Pinpoint the cell where the given text exists, returning its [x, y] midpoint coordinate. 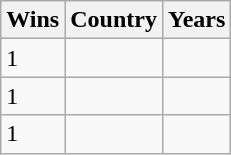
Country [114, 20]
Wins [33, 20]
Years [196, 20]
